Return the [X, Y] coordinate for the center point of the cell that contains the specified text.  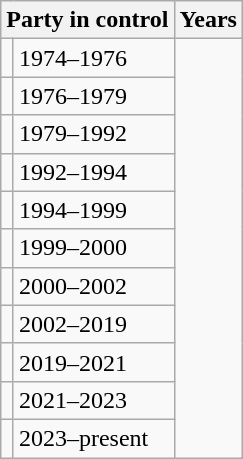
2000–2002 [94, 286]
Party in control [88, 20]
2023–present [94, 438]
1992–1994 [94, 172]
2019–2021 [94, 362]
2002–2019 [94, 324]
1979–1992 [94, 134]
2021–2023 [94, 400]
1976–1979 [94, 96]
Years [208, 20]
1994–1999 [94, 210]
1999–2000 [94, 248]
1974–1976 [94, 58]
